Capture the cell that displays the provided text and extract its [x, y] central coordinate. 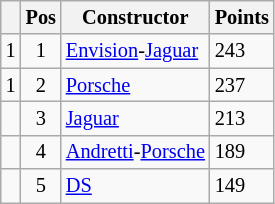
5 [41, 186]
Constructor [136, 17]
189 [242, 152]
Envision-Jaguar [136, 51]
2 [41, 85]
Points [242, 17]
Andretti-Porsche [136, 152]
Jaguar [136, 118]
149 [242, 186]
3 [41, 118]
237 [242, 85]
213 [242, 118]
Porsche [136, 85]
4 [41, 152]
Pos [41, 17]
DS [136, 186]
243 [242, 51]
